Locate the cell with the specified text and output its (X, Y) center coordinate. 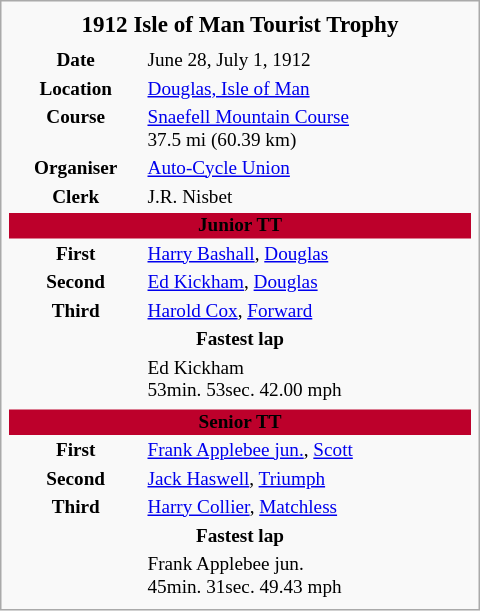
Senior TT (240, 422)
Frank Applebee jun., Scott (309, 450)
Snaefell Mountain Course 37.5 mi (60.39 km) (309, 128)
Clerk (76, 197)
Course (76, 128)
Date (76, 60)
Harry Collier, Matchless (309, 507)
Junior TT (240, 225)
Ed Kickham, Douglas (309, 282)
Ed Kickham 53min. 53sec. 42.00 mph (309, 379)
Organiser (76, 168)
1912 Isle of Man Tourist Trophy (240, 23)
J.R. Nisbet (309, 197)
Frank Applebee jun. 45min. 31sec. 49.43 mph (309, 575)
Douglas, Isle of Man (309, 89)
Harry Bashall, Douglas (309, 254)
Jack Haswell, Triumph (309, 479)
Location (76, 89)
Harold Cox, Forward (309, 311)
June 28, July 1, 1912 (309, 60)
Auto-Cycle Union (309, 168)
